Return [X, Y] of the center of cell containing provided text 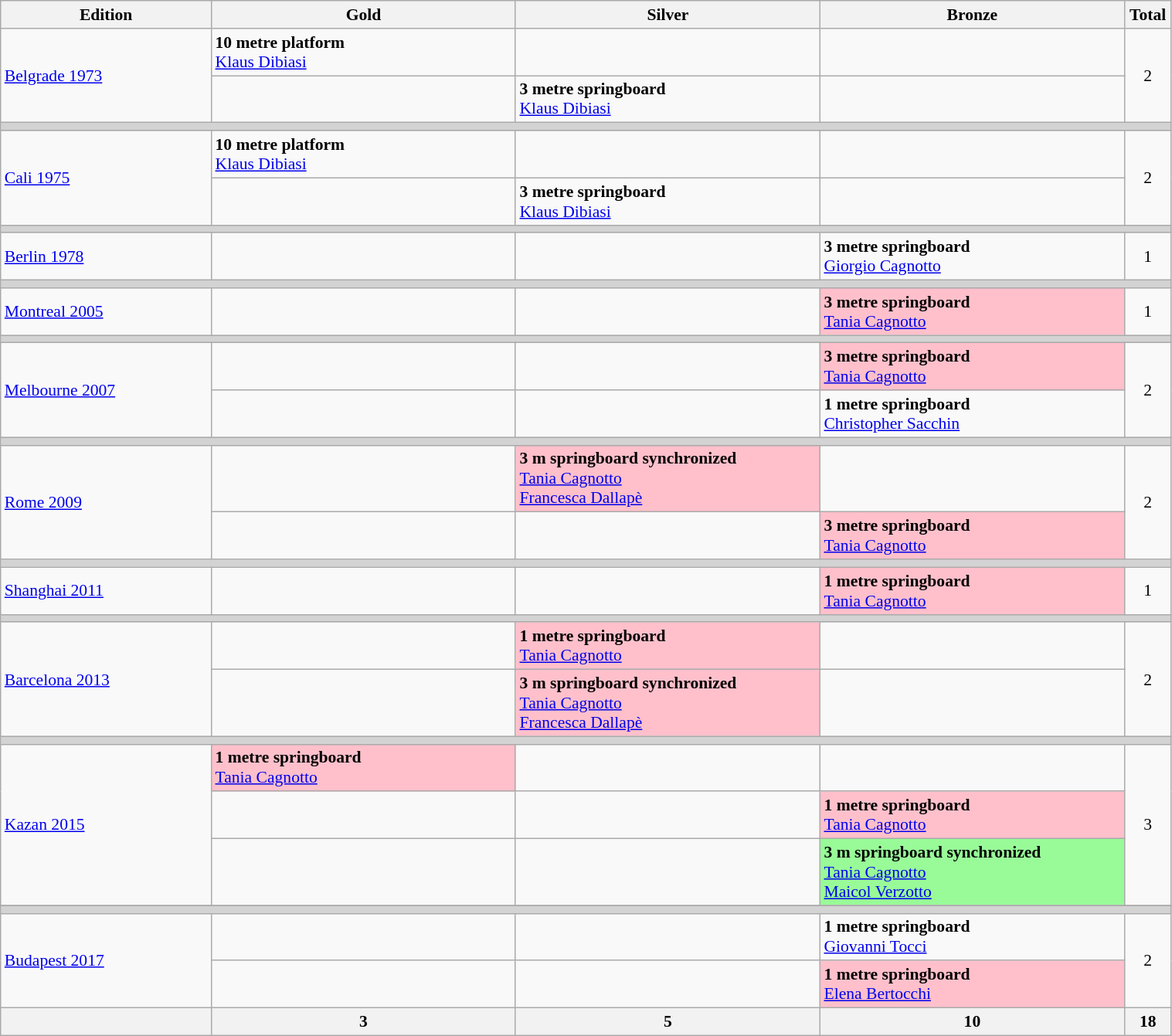
Cali 1975 [107, 178]
1 metre springboardChristopher Sacchin [972, 414]
Montreal 2005 [107, 312]
Kazan 2015 [107, 825]
Barcelona 2013 [107, 680]
Silver [668, 15]
3 m springboard synchronizedTania CagnottoMaicol Verzotto [972, 873]
Gold [363, 15]
Total [1148, 15]
1 metre springboardGiovanni Tocci [972, 936]
Shanghai 2011 [107, 590]
Bronze [972, 15]
3 metre springboardGiorgio Cagnotto [972, 256]
18 [1148, 1022]
Edition [107, 15]
Budapest 2017 [107, 960]
Melbourne 2007 [107, 390]
5 [668, 1022]
Belgrade 1973 [107, 76]
10 [972, 1022]
1 metre springboardElena Bertocchi [972, 984]
Berlin 1978 [107, 256]
Rome 2009 [107, 502]
